Provide the [x, y] coordinate of the cell's center where the given text is located.  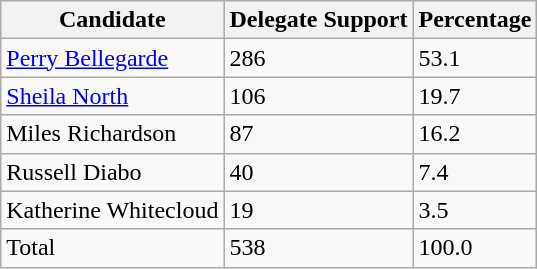
Sheila North [112, 96]
87 [318, 134]
Delegate Support [318, 20]
286 [318, 58]
Miles Richardson [112, 134]
19 [318, 210]
106 [318, 96]
Perry Bellegarde [112, 58]
100.0 [475, 248]
Candidate [112, 20]
Russell Diabo [112, 172]
538 [318, 248]
19.7 [475, 96]
53.1 [475, 58]
Katherine Whitecloud [112, 210]
Total [112, 248]
Percentage [475, 20]
16.2 [475, 134]
40 [318, 172]
7.4 [475, 172]
3.5 [475, 210]
